Scan for the cell matching the given text and deliver its (x, y) coordinate at center. 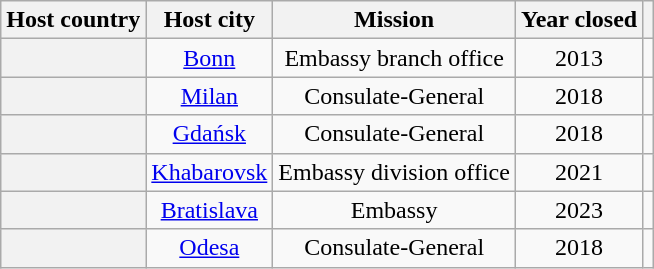
Khabarovsk (210, 172)
Embassy (394, 210)
Year closed (578, 20)
Host city (210, 20)
2013 (578, 58)
2023 (578, 210)
Embassy division office (394, 172)
Milan (210, 96)
2021 (578, 172)
Embassy branch office (394, 58)
Mission (394, 20)
Odesa (210, 248)
Host country (74, 20)
Bonn (210, 58)
Gdańsk (210, 134)
Bratislava (210, 210)
